Output the (x, y) coordinate of the center of the cell containing the given text.  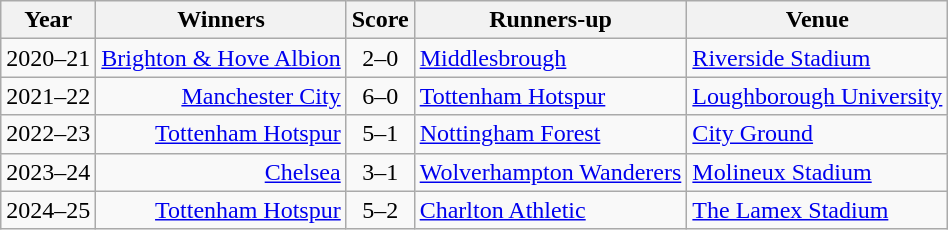
Brighton & Hove Albion (221, 58)
2020–21 (48, 58)
Winners (221, 20)
Riverside Stadium (818, 58)
Runners-up (550, 20)
Charlton Athletic (550, 210)
Manchester City (221, 96)
Middlesbrough (550, 58)
6–0 (380, 96)
The Lamex Stadium (818, 210)
Chelsea (221, 172)
2023–24 (48, 172)
2022–23 (48, 134)
5–1 (380, 134)
Nottingham Forest (550, 134)
Score (380, 20)
2021–22 (48, 96)
2024–25 (48, 210)
3–1 (380, 172)
Loughborough University (818, 96)
5–2 (380, 210)
Venue (818, 20)
2–0 (380, 58)
Wolverhampton Wanderers (550, 172)
City Ground (818, 134)
Molineux Stadium (818, 172)
Year (48, 20)
